Search for the cell housing the specified text and yield its [x, y] center coordinate. 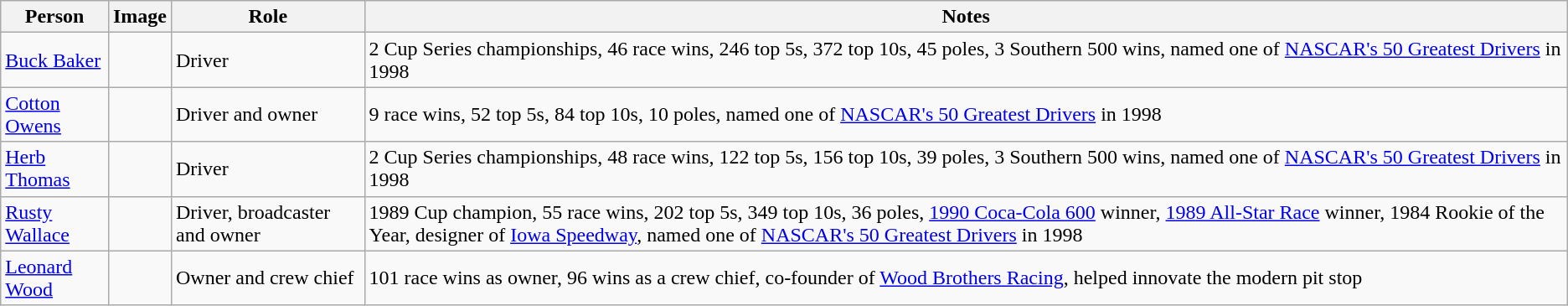
Image [139, 17]
Driver, broadcaster and owner [268, 223]
Role [268, 17]
9 race wins, 52 top 5s, 84 top 10s, 10 poles, named one of NASCAR's 50 Greatest Drivers in 1998 [966, 114]
Notes [966, 17]
2 Cup Series championships, 46 race wins, 246 top 5s, 372 top 10s, 45 poles, 3 Southern 500 wins, named one of NASCAR's 50 Greatest Drivers in 1998 [966, 60]
Leonard Wood [55, 278]
Rusty Wallace [55, 223]
Herb Thomas [55, 169]
2 Cup Series championships, 48 race wins, 122 top 5s, 156 top 10s, 39 poles, 3 Southern 500 wins, named one of NASCAR's 50 Greatest Drivers in 1998 [966, 169]
Owner and crew chief [268, 278]
Buck Baker [55, 60]
101 race wins as owner, 96 wins as a crew chief, co-founder of Wood Brothers Racing, helped innovate the modern pit stop [966, 278]
Cotton Owens [55, 114]
Person [55, 17]
Driver and owner [268, 114]
